Locate the cell with the specified text and output its [x, y] center coordinate. 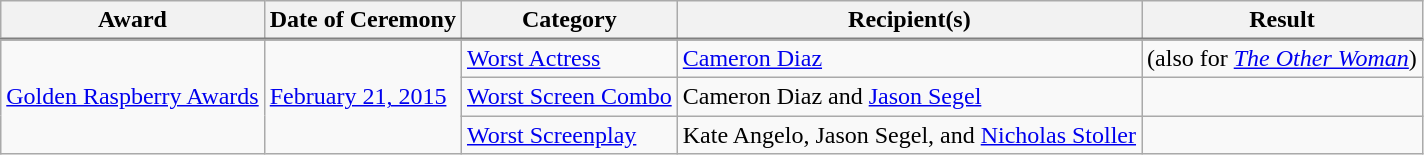
Worst Actress [569, 59]
Date of Ceremony [362, 20]
Golden Raspberry Awards [132, 97]
Cameron Diaz and Jason Segel [909, 97]
Worst Screen Combo [569, 97]
Award [132, 20]
February 21, 2015 [362, 97]
Result [1282, 20]
Recipient(s) [909, 20]
Kate Angelo, Jason Segel, and Nicholas Stoller [909, 135]
Category [569, 20]
Cameron Diaz [909, 59]
(also for The Other Woman) [1282, 59]
Worst Screenplay [569, 135]
